Find where the given text appears and provide that cell's center as [x, y] coordinate. 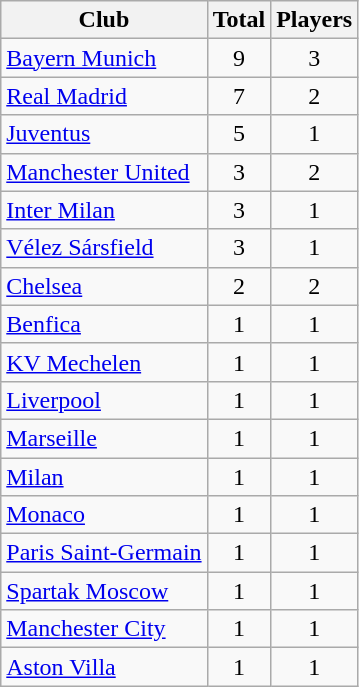
9 [239, 58]
Benfica [104, 324]
Aston Villa [104, 667]
Spartak Moscow [104, 591]
Vélez Sársfield [104, 248]
5 [239, 134]
Inter Milan [104, 210]
Monaco [104, 515]
Players [314, 20]
Paris Saint-Germain [104, 553]
Liverpool [104, 400]
Club [104, 20]
Real Madrid [104, 96]
Total [239, 20]
Chelsea [104, 286]
Marseille [104, 438]
Manchester City [104, 629]
Manchester United [104, 172]
KV Mechelen [104, 362]
Milan [104, 477]
Juventus [104, 134]
Bayern Munich [104, 58]
7 [239, 96]
